For the text-containing cell, return its midpoint in [X, Y] coordinate format. 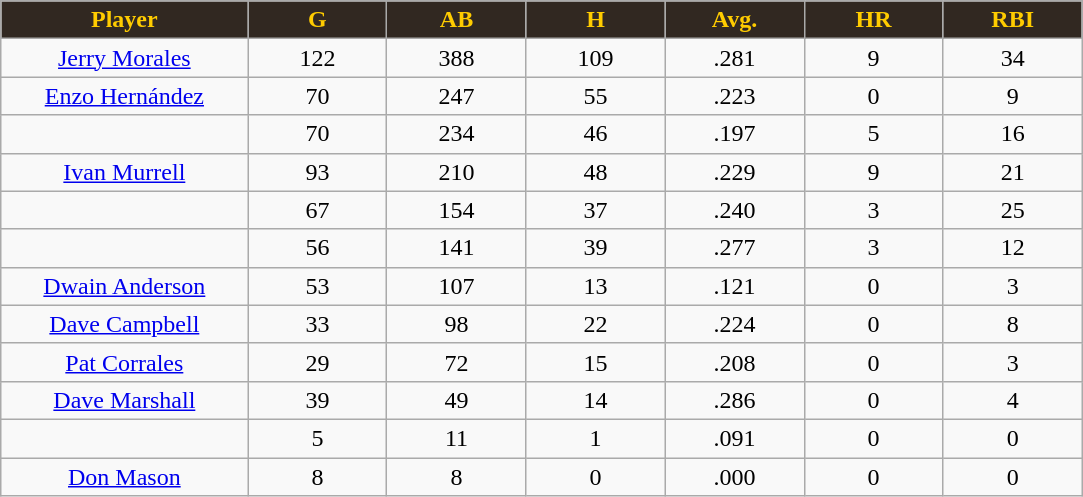
49 [456, 400]
72 [456, 362]
Ivan Murrell [124, 172]
21 [1012, 172]
48 [596, 172]
67 [318, 210]
Pat Corrales [124, 362]
46 [596, 134]
HR [874, 20]
.197 [734, 134]
154 [456, 210]
4 [1012, 400]
109 [596, 58]
.223 [734, 96]
.286 [734, 400]
53 [318, 286]
.240 [734, 210]
Jerry Morales [124, 58]
H [596, 20]
29 [318, 362]
.208 [734, 362]
234 [456, 134]
13 [596, 286]
93 [318, 172]
.229 [734, 172]
.121 [734, 286]
11 [456, 438]
98 [456, 324]
15 [596, 362]
Dwain Anderson [124, 286]
210 [456, 172]
107 [456, 286]
12 [1012, 248]
56 [318, 248]
.224 [734, 324]
37 [596, 210]
AB [456, 20]
G [318, 20]
Player [124, 20]
.281 [734, 58]
RBI [1012, 20]
247 [456, 96]
Dave Marshall [124, 400]
25 [1012, 210]
.000 [734, 477]
Avg. [734, 20]
22 [596, 324]
16 [1012, 134]
14 [596, 400]
388 [456, 58]
.277 [734, 248]
Enzo Hernández [124, 96]
.091 [734, 438]
122 [318, 58]
Don Mason [124, 477]
33 [318, 324]
1 [596, 438]
Dave Campbell [124, 324]
141 [456, 248]
34 [1012, 58]
55 [596, 96]
